Determine the (X, Y) coordinate at the center of the cell enclosing the given text.  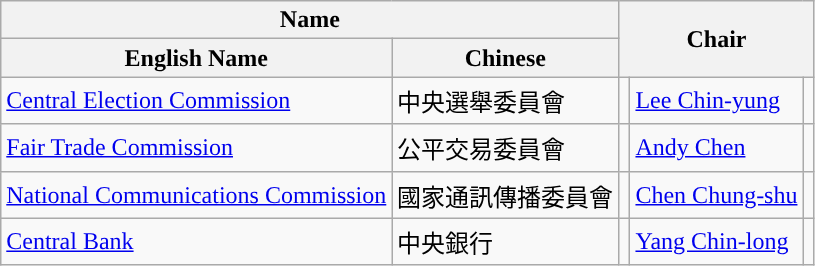
中央選舉委員會 (506, 100)
National Communications Commission (196, 194)
Fair Trade Commission (196, 148)
English Name (196, 58)
Name (310, 20)
Chinese (506, 58)
Central Bank (196, 242)
Andy Chen (716, 148)
中央銀行 (506, 242)
Chen Chung-shu (716, 194)
國家通訊傳播委員會 (506, 194)
Central Election Commission (196, 100)
Lee Chin-yung (716, 100)
公平交易委員會 (506, 148)
Yang Chin-long (716, 242)
Chair (716, 39)
